Return (X, Y) of the center of cell containing provided text 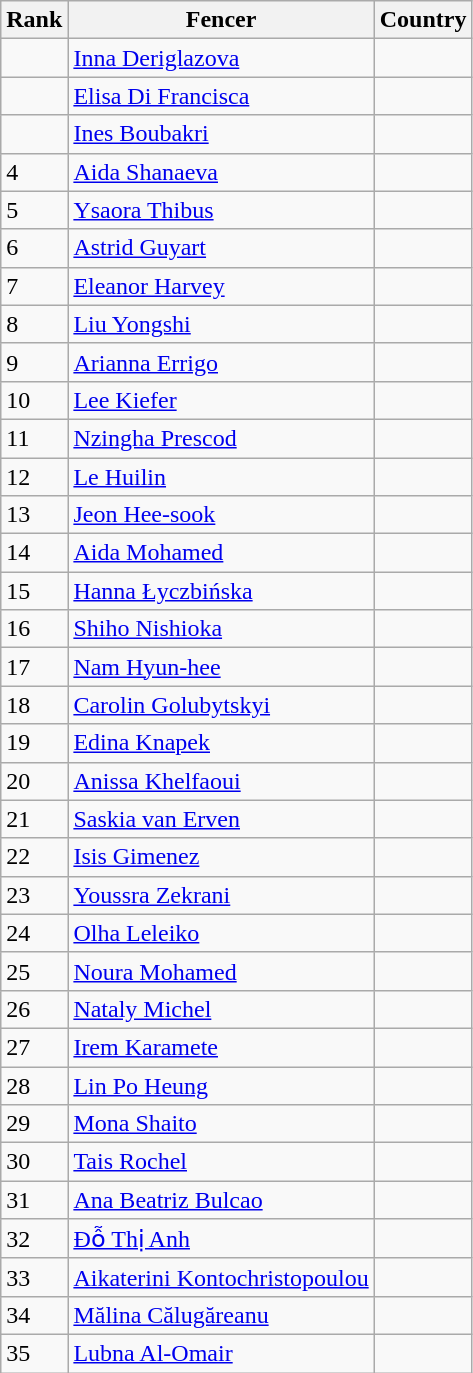
Edina Knapek (221, 743)
Saskia van Erven (221, 819)
Đỗ Thị Anh (221, 1239)
Liu Yongshi (221, 324)
11 (34, 438)
17 (34, 667)
Anissa Khelfaoui (221, 781)
4 (34, 172)
8 (34, 324)
Aida Mohamed (221, 553)
34 (34, 1315)
Ines Boubakri (221, 134)
Irem Karamete (221, 1047)
Shiho Nishioka (221, 629)
Noura Mohamed (221, 971)
5 (34, 210)
29 (34, 1124)
Nam Hyun-hee (221, 667)
Hanna Łyczbińska (221, 591)
Mona Shaito (221, 1124)
28 (34, 1085)
35 (34, 1353)
Lubna Al-Omair (221, 1353)
Nzingha Prescod (221, 438)
Astrid Guyart (221, 248)
Youssra Zekrani (221, 895)
Ana Beatriz Bulcao (221, 1200)
21 (34, 819)
Jeon Hee-sook (221, 515)
Rank (34, 20)
Isis Gimenez (221, 857)
19 (34, 743)
Le Huilin (221, 477)
14 (34, 553)
25 (34, 971)
Carolin Golubytskyi (221, 705)
Aikaterini Kontochristopoulou (221, 1277)
15 (34, 591)
33 (34, 1277)
Ysaora Thibus (221, 210)
22 (34, 857)
30 (34, 1162)
Arianna Errigo (221, 362)
Lee Kiefer (221, 400)
26 (34, 1009)
Inna Deriglazova (221, 58)
Eleanor Harvey (221, 286)
6 (34, 248)
7 (34, 286)
18 (34, 705)
Olha Leleiko (221, 933)
Country (423, 20)
Tais Rochel (221, 1162)
32 (34, 1239)
16 (34, 629)
13 (34, 515)
24 (34, 933)
Nataly Michel (221, 1009)
9 (34, 362)
Elisa Di Francisca (221, 96)
31 (34, 1200)
Lin Po Heung (221, 1085)
Fencer (221, 20)
Aida Shanaeva (221, 172)
23 (34, 895)
27 (34, 1047)
Mălina Călugăreanu (221, 1315)
12 (34, 477)
10 (34, 400)
20 (34, 781)
